Locate the cell with the specified text and output its (x, y) center coordinate. 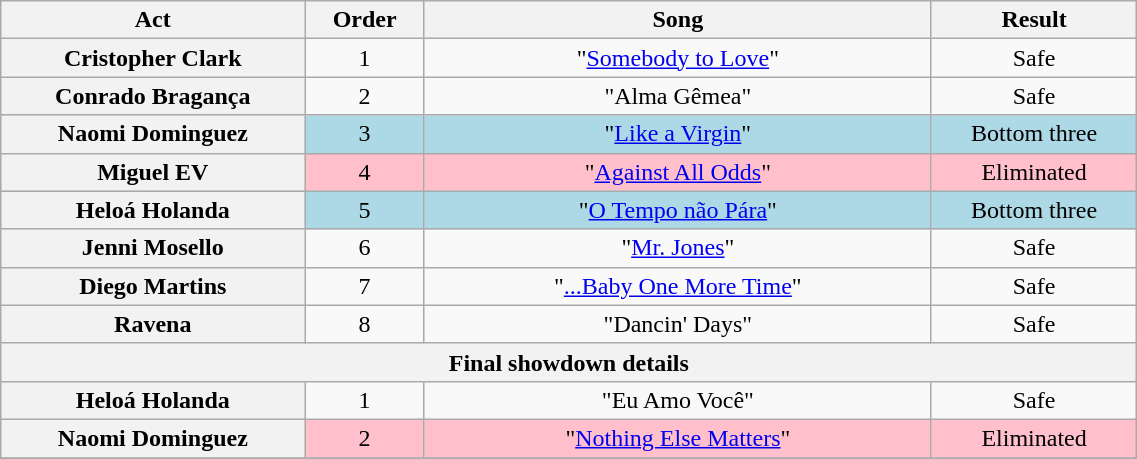
Act (153, 20)
5 (365, 210)
"Mr. Jones" (678, 248)
Diego Martins (153, 286)
"Dancin' Days" (678, 324)
8 (365, 324)
Jenni Mosello (153, 248)
"O Tempo não Pára" (678, 210)
"Like a Virgin" (678, 134)
"Somebody to Love" (678, 58)
"Nothing Else Matters" (678, 438)
Cristopher Clark (153, 58)
Conrado Bragança (153, 96)
"...Baby One More Time" (678, 286)
Result (1034, 20)
4 (365, 172)
"Against All Odds" (678, 172)
6 (365, 248)
Final showdown details (569, 362)
"Alma Gêmea" (678, 96)
7 (365, 286)
Order (365, 20)
3 (365, 134)
"Eu Amo Você" (678, 400)
Miguel EV (153, 172)
Song (678, 20)
Ravena (153, 324)
